Locate the cell with the specified text and output its [X, Y] center coordinate. 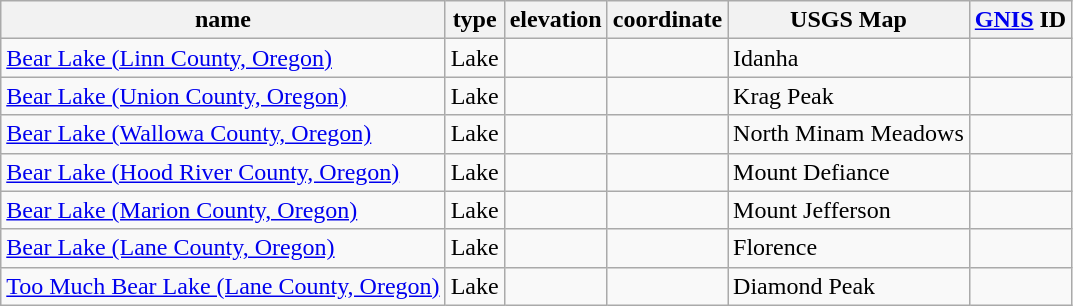
Bear Lake (Wallowa County, Oregon) [223, 134]
Diamond Peak [849, 286]
USGS Map [849, 20]
Idanha [849, 58]
Bear Lake (Union County, Oregon) [223, 96]
GNIS ID [1020, 20]
North Minam Meadows [849, 134]
Bear Lake (Linn County, Oregon) [223, 58]
Mount Jefferson [849, 210]
elevation [556, 20]
coordinate [667, 20]
Bear Lake (Lane County, Oregon) [223, 248]
Florence [849, 248]
name [223, 20]
Bear Lake (Hood River County, Oregon) [223, 172]
Mount Defiance [849, 172]
Bear Lake (Marion County, Oregon) [223, 210]
Too Much Bear Lake (Lane County, Oregon) [223, 286]
Krag Peak [849, 96]
type [474, 20]
